Find where the given text appears and provide that cell's center as [x, y] coordinate. 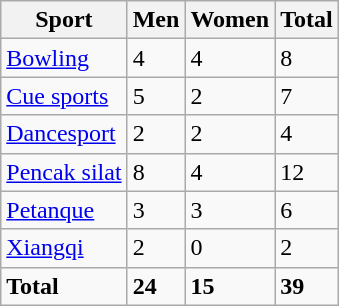
Cue sports [64, 96]
Petanque [64, 210]
Pencak silat [64, 172]
Bowling [64, 58]
15 [230, 286]
5 [156, 96]
7 [307, 96]
12 [307, 172]
Sport [64, 20]
24 [156, 286]
Women [230, 20]
6 [307, 210]
Xiangqi [64, 248]
0 [230, 248]
Men [156, 20]
39 [307, 286]
Dancesport [64, 134]
